Determine the [x, y] coordinate at the center of the cell enclosing the given text.  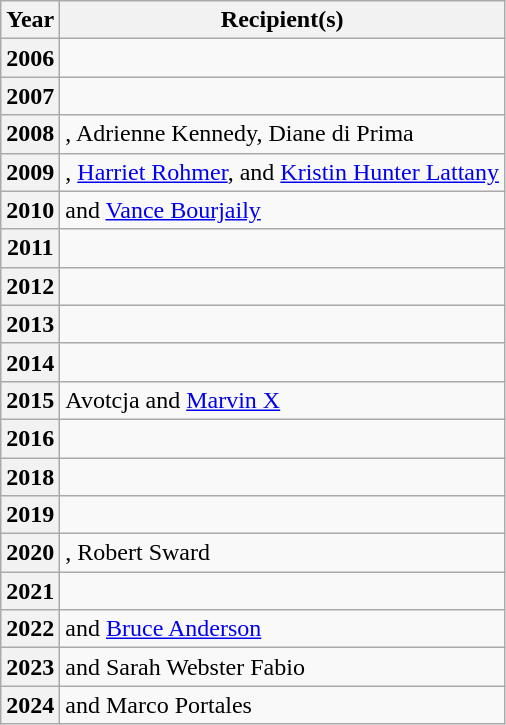
2011 [30, 248]
2021 [30, 591]
Avotcja and Marvin X [282, 400]
2013 [30, 324]
and Sarah Webster Fabio [282, 667]
2008 [30, 134]
, Robert Sward [282, 553]
2009 [30, 172]
2016 [30, 438]
and Bruce Anderson [282, 629]
, Adrienne Kennedy, Diane di Prima [282, 134]
Year [30, 20]
2015 [30, 400]
2022 [30, 629]
2006 [30, 58]
2023 [30, 667]
2010 [30, 210]
and Vance Bourjaily [282, 210]
2007 [30, 96]
, Harriet Rohmer, and Kristin Hunter Lattany [282, 172]
and Marco Portales [282, 705]
2024 [30, 705]
2018 [30, 477]
2012 [30, 286]
2020 [30, 553]
2014 [30, 362]
Recipient(s) [282, 20]
2019 [30, 515]
